Identify which cell holds the provided text, then report its (x, y) central coordinate. 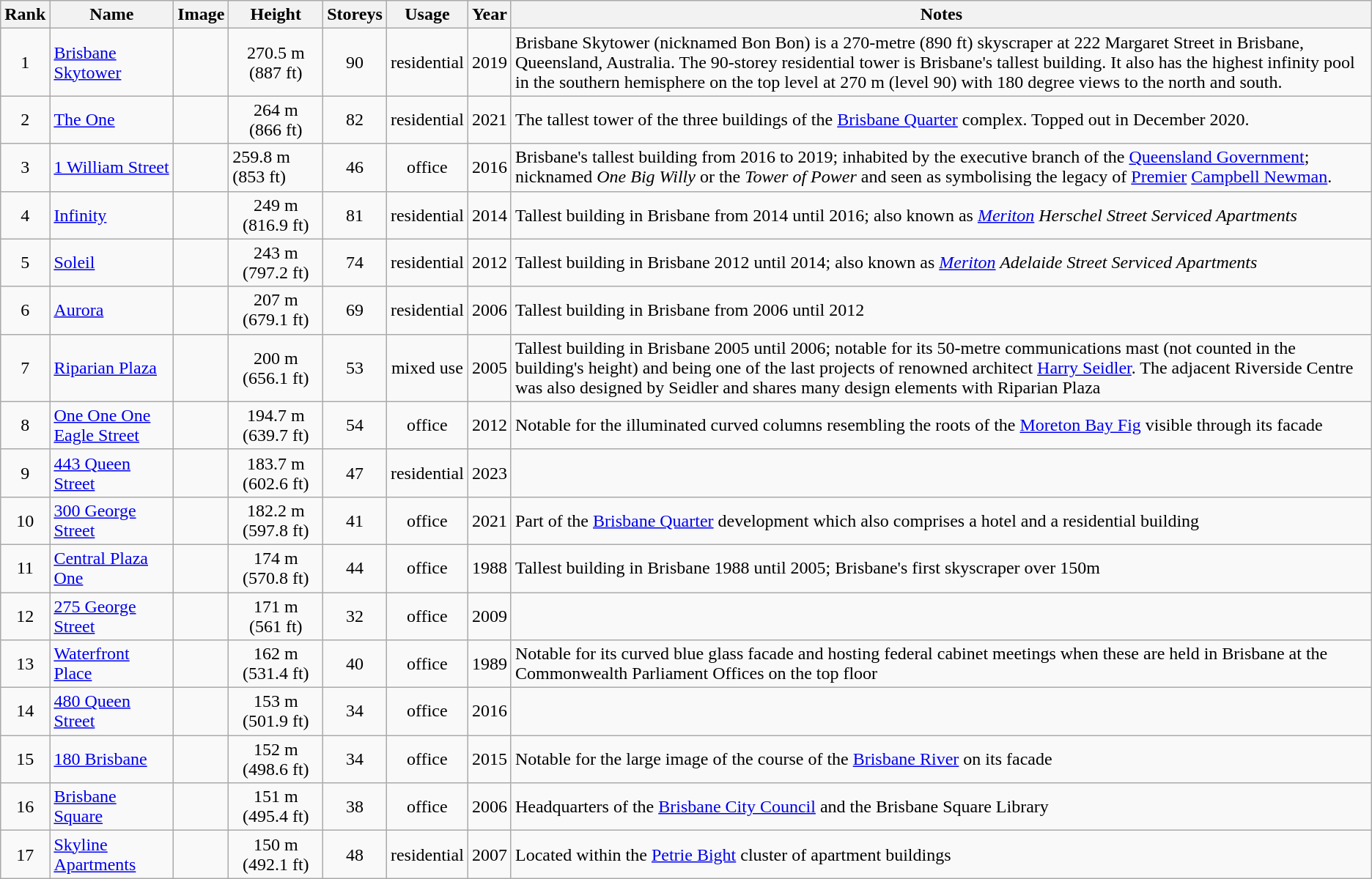
264 m (866 ft) (276, 120)
Name (111, 15)
174 m (570.8 ft) (276, 568)
152 m (498.6 ft) (276, 759)
9 (25, 473)
3 (25, 167)
69 (355, 311)
15 (25, 759)
One One One Eagle Street (111, 425)
40 (355, 664)
74 (355, 262)
90 (355, 62)
5 (25, 262)
4 (25, 215)
Riparian Plaza (111, 368)
2005 (490, 368)
2015 (490, 759)
300 George Street (111, 520)
17 (25, 854)
16 (25, 807)
162 m (531.4 ft) (276, 664)
Waterfront Place (111, 664)
53 (355, 368)
10 (25, 520)
Rank (25, 15)
Tallest building in Brisbane 1988 until 2005; Brisbane's first skyscraper over 150m (941, 568)
Brisbane Skytower (111, 62)
Height (276, 15)
1989 (490, 664)
Storeys (355, 15)
41 (355, 520)
The tallest tower of the three buildings of the Brisbane Quarter complex. Topped out in December 2020. (941, 120)
200 m (656.1 ft) (276, 368)
Year (490, 15)
194.7 m (639.7 ft) (276, 425)
150 m (492.1 ft) (276, 854)
Brisbane Square (111, 807)
Headquarters of the Brisbane City Council and the Brisbane Square Library (941, 807)
480 Queen Street (111, 712)
46 (355, 167)
182.2 m (597.8 ft) (276, 520)
6 (25, 311)
38 (355, 807)
Notes (941, 15)
2019 (490, 62)
275 George Street (111, 615)
Tallest building in Brisbane from 2006 until 2012 (941, 311)
44 (355, 568)
259.8 m (853 ft) (276, 167)
47 (355, 473)
Skyline Apartments (111, 854)
1988 (490, 568)
mixed use (427, 368)
12 (25, 615)
Aurora (111, 311)
2023 (490, 473)
Tallest building in Brisbane 2012 until 2014; also known as Meriton Adelaide Street Serviced Apartments (941, 262)
207 m (679.1 ft) (276, 311)
443 Queen Street (111, 473)
1 William Street (111, 167)
2014 (490, 215)
Part of the Brisbane Quarter development which also comprises a hotel and a residential building (941, 520)
Image (201, 15)
8 (25, 425)
Central Plaza One (111, 568)
2 (25, 120)
Infinity (111, 215)
Notable for the large image of the course of the Brisbane River on its facade (941, 759)
Located within the Petrie Bight cluster of apartment buildings (941, 854)
13 (25, 664)
2009 (490, 615)
2007 (490, 854)
48 (355, 854)
82 (355, 120)
249 m (816.9 ft) (276, 215)
32 (355, 615)
180 Brisbane (111, 759)
183.7 m (602.6 ft) (276, 473)
The One (111, 120)
14 (25, 712)
270.5 m (887 ft) (276, 62)
Usage (427, 15)
Tallest building in Brisbane from 2014 until 2016; also known as Meriton Herschel Street Serviced Apartments (941, 215)
151 m (495.4 ft) (276, 807)
Notable for the illuminated curved columns resembling the roots of the Moreton Bay Fig visible through its facade (941, 425)
54 (355, 425)
7 (25, 368)
Soleil (111, 262)
171 m (561 ft) (276, 615)
243 m (797.2 ft) (276, 262)
1 (25, 62)
81 (355, 215)
11 (25, 568)
153 m (501.9 ft) (276, 712)
